Identify which cell holds the provided text, then report its (x, y) central coordinate. 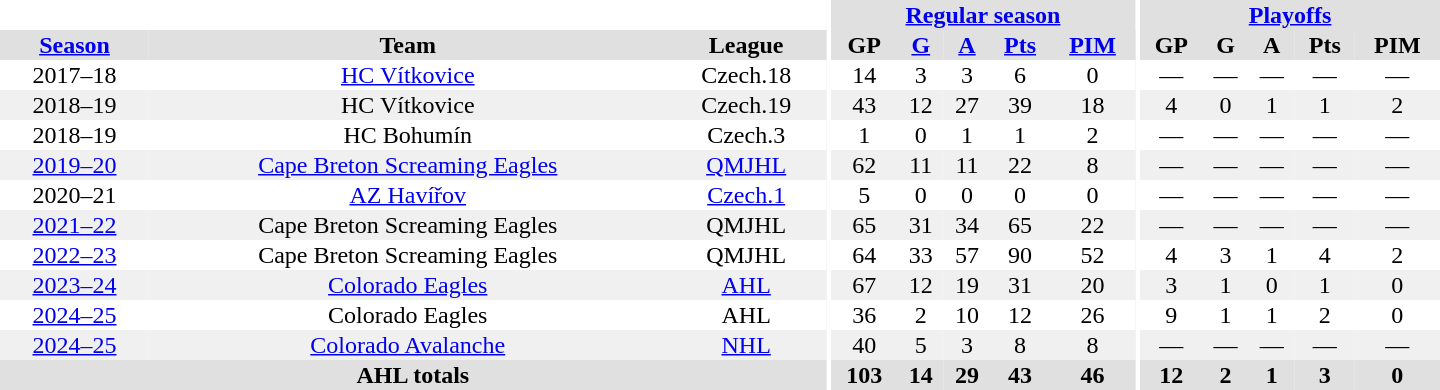
2021–22 (74, 225)
33 (921, 255)
34 (967, 225)
Czech.1 (746, 195)
Playoffs (1290, 15)
62 (864, 165)
League (746, 45)
NHL (746, 345)
Regular season (983, 15)
103 (864, 375)
AZ Havířov (408, 195)
46 (1092, 375)
HC Bohumín (408, 135)
Colorado Avalanche (408, 345)
9 (1171, 315)
2023–24 (74, 285)
19 (967, 285)
Czech.3 (746, 135)
57 (967, 255)
Team (408, 45)
29 (967, 375)
2017–18 (74, 75)
2022–23 (74, 255)
27 (967, 105)
AHL totals (413, 375)
6 (1020, 75)
39 (1020, 105)
67 (864, 285)
2020–21 (74, 195)
40 (864, 345)
20 (1092, 285)
10 (967, 315)
36 (864, 315)
26 (1092, 315)
90 (1020, 255)
Czech.18 (746, 75)
18 (1092, 105)
Czech.19 (746, 105)
64 (864, 255)
52 (1092, 255)
Season (74, 45)
2019–20 (74, 165)
